Pinpoint the cell where the given text exists, returning its [X, Y] midpoint coordinate. 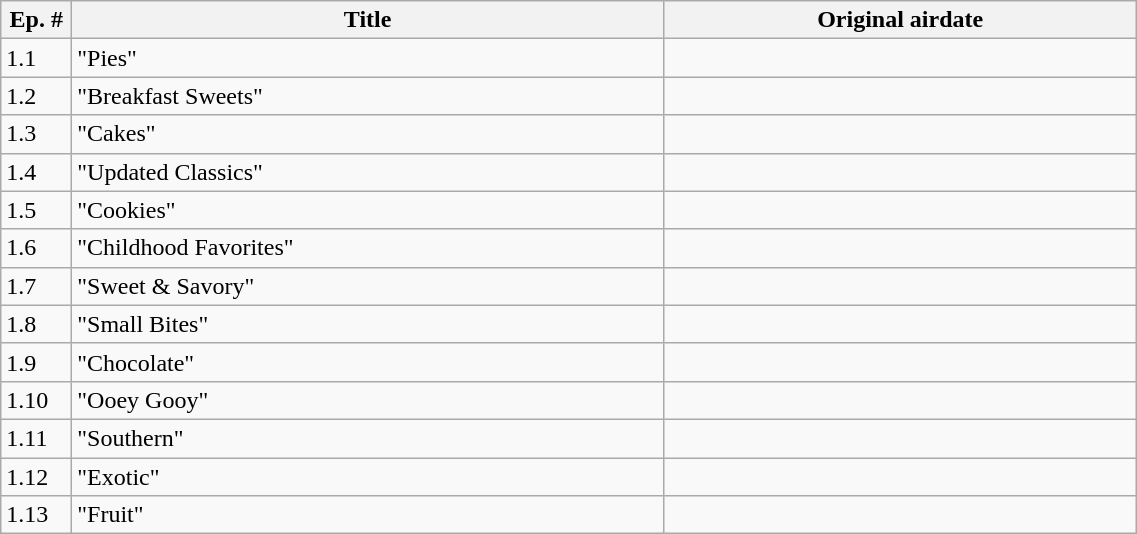
1.3 [36, 134]
"Breakfast Sweets" [368, 96]
1.13 [36, 515]
1.7 [36, 286]
Original airdate [900, 20]
1.10 [36, 400]
1.8 [36, 324]
"Childhood Favorites" [368, 248]
Title [368, 20]
"Small Bites" [368, 324]
"Chocolate" [368, 362]
1.12 [36, 477]
"Exotic" [368, 477]
"Southern" [368, 438]
"Updated Classics" [368, 172]
1.6 [36, 248]
"Pies" [368, 58]
1.9 [36, 362]
1.5 [36, 210]
1.11 [36, 438]
Ep. # [36, 20]
"Cakes" [368, 134]
1.4 [36, 172]
1.2 [36, 96]
"Fruit" [368, 515]
"Cookies" [368, 210]
"Ooey Gooy" [368, 400]
1.1 [36, 58]
"Sweet & Savory" [368, 286]
